For the text-containing cell, return its midpoint in [x, y] coordinate format. 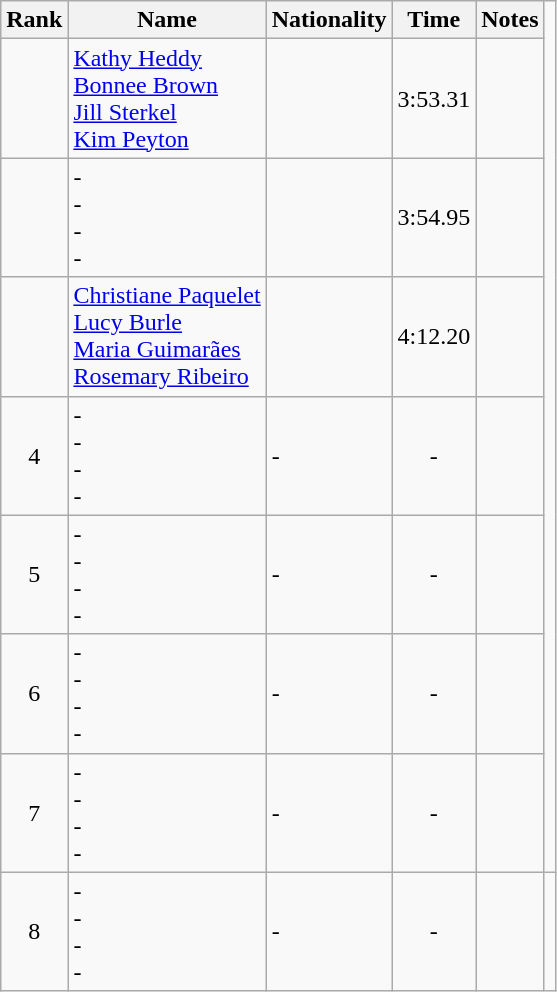
Christiane Paquelet Lucy Burle Maria Guimarães Rosemary Ribeiro [167, 336]
Nationality [329, 20]
6 [34, 694]
7 [34, 812]
Notes [510, 20]
3:53.31 [434, 98]
3:54.95 [434, 218]
8 [34, 932]
Rank [34, 20]
5 [34, 574]
Time [434, 20]
Name [167, 20]
Kathy Heddy Bonnee Brown Jill Sterkel Kim Peyton [167, 98]
4 [34, 456]
4:12.20 [434, 336]
